From the cell containing the given text, extract its center point as [X, Y] coordinate. 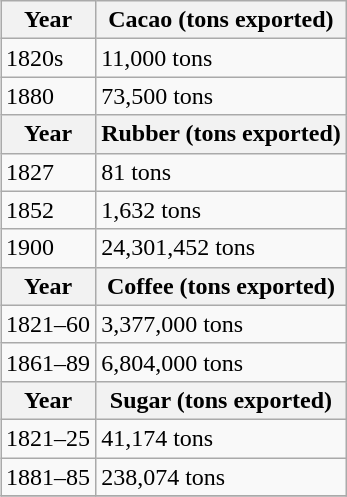
6,804,000 tons [222, 362]
1821–60 [48, 324]
24,301,452 tons [222, 248]
1881–85 [48, 477]
1852 [48, 210]
1880 [48, 96]
238,074 tons [222, 477]
1861–89 [48, 362]
1,632 tons [222, 210]
1827 [48, 172]
3,377,000 tons [222, 324]
Rubber (tons exported) [222, 134]
11,000 tons [222, 58]
73,500 tons [222, 96]
1820s [48, 58]
Sugar (tons exported) [222, 400]
Cacao (tons exported) [222, 20]
81 tons [222, 172]
41,174 tons [222, 438]
1821–25 [48, 438]
Coffee (tons exported) [222, 286]
1900 [48, 248]
